Extract the [x, y] coordinate from the center of the cell holding the provided text.  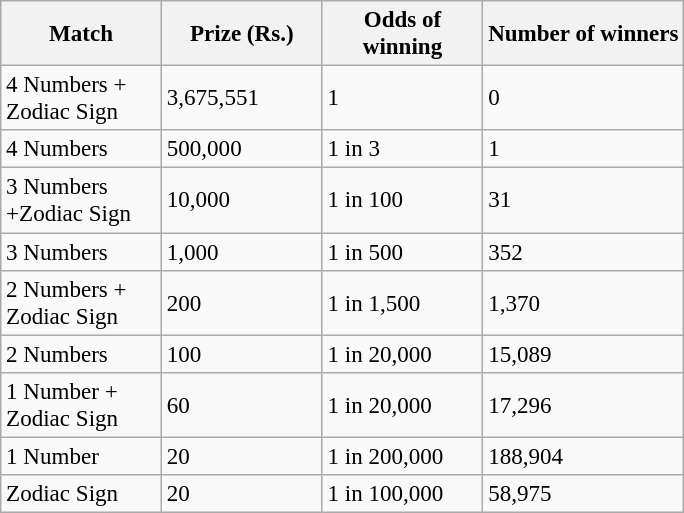
4 Numbers [82, 149]
10,000 [242, 200]
3,675,551 [242, 98]
15,089 [584, 354]
4 Numbers + Zodiac Sign [82, 98]
Zodiac Sign [82, 494]
Match [82, 34]
60 [242, 406]
1 in 200,000 [402, 457]
1 Number [82, 457]
500,000 [242, 149]
Number of winners [584, 34]
2 Numbers + Zodiac Sign [82, 304]
58,975 [584, 494]
1 in 1,500 [402, 304]
1 in 3 [402, 149]
17,296 [584, 406]
1,000 [242, 252]
200 [242, 304]
Odds of winning [402, 34]
2 Numbers [82, 354]
3 Numbers +Zodiac Sign [82, 200]
352 [584, 252]
1 in 100,000 [402, 494]
3 Numbers [82, 252]
1 in 500 [402, 252]
31 [584, 200]
100 [242, 354]
1 Number + Zodiac Sign [82, 406]
0 [584, 98]
188,904 [584, 457]
1 in 100 [402, 200]
Prize (Rs.) [242, 34]
1,370 [584, 304]
